From the cell containing the given text, extract its center point as (X, Y) coordinate. 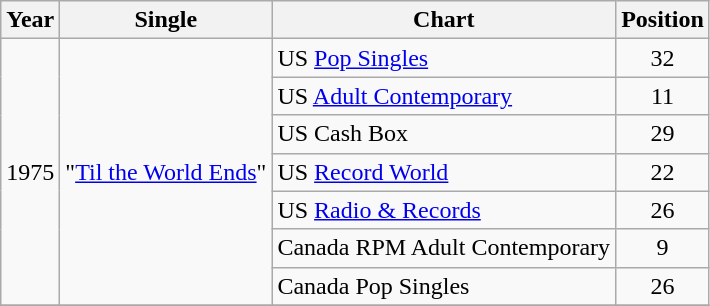
9 (663, 248)
Canada RPM Adult Contemporary (444, 248)
US Cash Box (444, 134)
11 (663, 96)
Canada Pop Singles (444, 286)
1975 (30, 172)
Position (663, 20)
Single (166, 20)
"Til the World Ends" (166, 172)
US Radio & Records (444, 210)
22 (663, 172)
Year (30, 20)
US Pop Singles (444, 58)
US Adult Contemporary (444, 96)
32 (663, 58)
29 (663, 134)
US Record World (444, 172)
Chart (444, 20)
